Locate the cell with the specified text and output its (x, y) center coordinate. 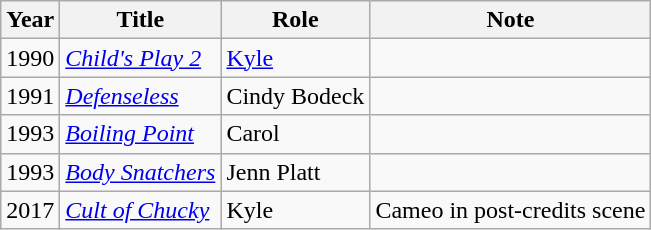
Carol (296, 134)
Body Snatchers (140, 172)
Role (296, 20)
Defenseless (140, 96)
Note (510, 20)
Year (30, 20)
2017 (30, 210)
Boiling Point (140, 134)
Cameo in post-credits scene (510, 210)
Jenn Platt (296, 172)
Title (140, 20)
1990 (30, 58)
Cindy Bodeck (296, 96)
Child's Play 2 (140, 58)
1991 (30, 96)
Cult of Chucky (140, 210)
